For the text-containing cell, return its midpoint in (X, Y) coordinate format. 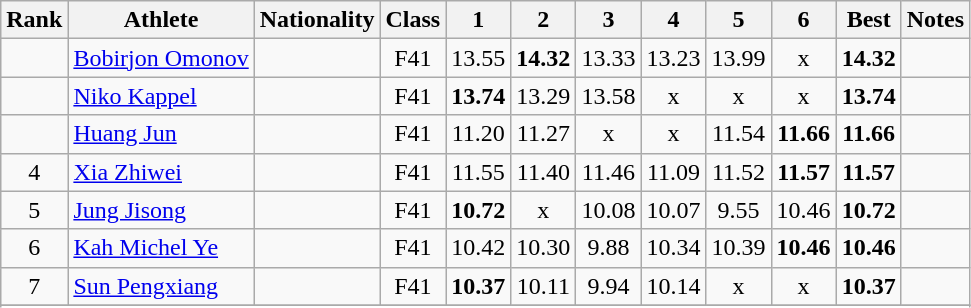
11.54 (738, 134)
9.94 (608, 286)
10.14 (674, 286)
Bobirjon Omonov (161, 58)
2 (544, 20)
13.23 (674, 58)
9.88 (608, 248)
Notes (935, 20)
13.29 (544, 96)
Kah Michel Ye (161, 248)
10.30 (544, 248)
7 (34, 286)
11.40 (544, 172)
10.08 (608, 210)
1 (478, 20)
13.58 (608, 96)
13.33 (608, 58)
11.55 (478, 172)
Athlete (161, 20)
11.52 (738, 172)
Xia Zhiwei (161, 172)
Niko Kappel (161, 96)
10.07 (674, 210)
9.55 (738, 210)
Jung Jisong (161, 210)
13.55 (478, 58)
Huang Jun (161, 134)
Best (868, 20)
11.27 (544, 134)
Rank (34, 20)
13.99 (738, 58)
11.46 (608, 172)
10.39 (738, 248)
10.11 (544, 286)
10.42 (478, 248)
10.34 (674, 248)
Nationality (317, 20)
3 (608, 20)
11.20 (478, 134)
11.09 (674, 172)
Sun Pengxiang (161, 286)
Class (413, 20)
